From the cell containing the given text, extract its center point as [X, Y] coordinate. 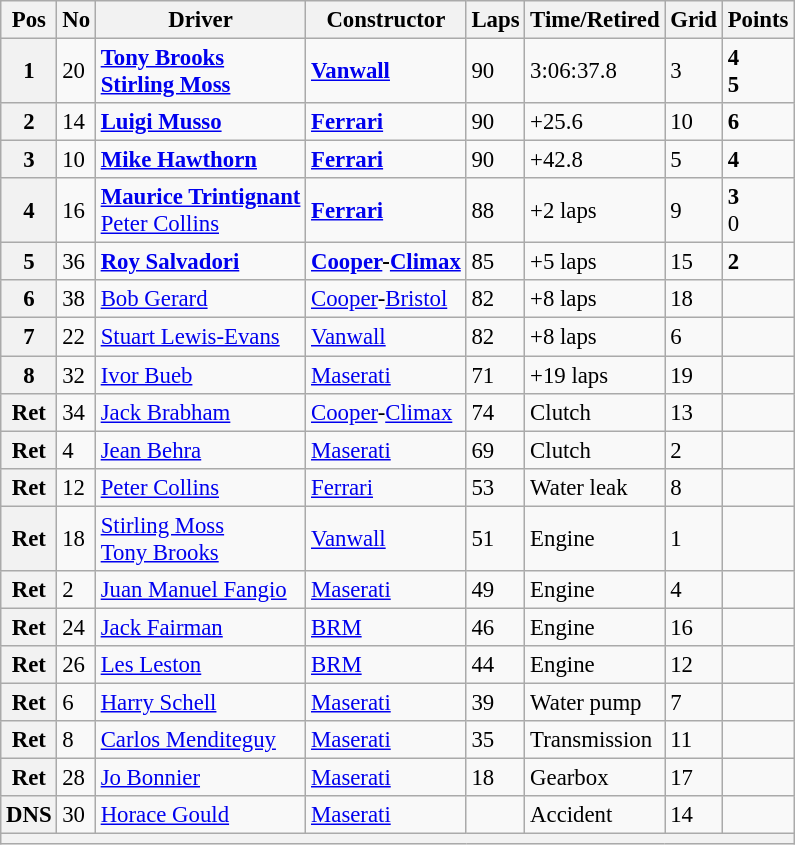
35 [496, 740]
Driver [200, 20]
44 [496, 665]
24 [76, 627]
Jack Fairman [200, 627]
34 [76, 412]
39 [496, 702]
32 [76, 375]
Maurice Trintignant Peter Collins [200, 210]
15 [694, 262]
Stirling Moss Tony Brooks [200, 538]
26 [76, 665]
No [76, 20]
69 [496, 450]
38 [76, 299]
11 [694, 740]
71 [496, 375]
3:06:37.8 [595, 72]
Jack Brabham [200, 412]
Tony Brooks Stirling Moss [200, 72]
Bob Gerard [200, 299]
85 [496, 262]
46 [496, 627]
Laps [496, 20]
28 [76, 778]
Pos [29, 20]
Jean Behra [200, 450]
Grid [694, 20]
53 [496, 487]
9 [694, 210]
Gearbox [595, 778]
Les Leston [200, 665]
20 [76, 72]
+25.6 [595, 122]
51 [496, 538]
88 [496, 210]
17 [694, 778]
Water leak [595, 487]
Accident [595, 815]
Harry Schell [200, 702]
+2 laps [595, 210]
Water pump [595, 702]
Time/Retired [595, 20]
13 [694, 412]
+19 laps [595, 375]
Horace Gould [200, 815]
+5 laps [595, 262]
45 [758, 72]
Mike Hawthorn [200, 160]
Cooper-Bristol [386, 299]
36 [76, 262]
Transmission [595, 740]
Constructor [386, 20]
Carlos Menditeguy [200, 740]
19 [694, 375]
49 [496, 590]
Luigi Musso [200, 122]
Juan Manuel Fangio [200, 590]
Jo Bonnier [200, 778]
Peter Collins [200, 487]
Ivor Bueb [200, 375]
DNS [29, 815]
Stuart Lewis-Evans [200, 337]
Roy Salvadori [200, 262]
74 [496, 412]
+42.8 [595, 160]
Points [758, 20]
22 [76, 337]
